Pinpoint the cell where the given text exists, returning its (x, y) midpoint coordinate. 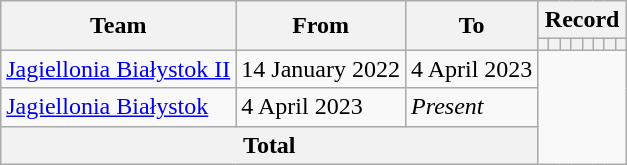
Present (471, 107)
Jagiellonia Białystok (118, 107)
Total (270, 145)
Record (582, 20)
Jagiellonia Białystok II (118, 69)
Team (118, 26)
From (321, 26)
To (471, 26)
14 January 2022 (321, 69)
